Locate the cell with the specified text and output its (X, Y) center coordinate. 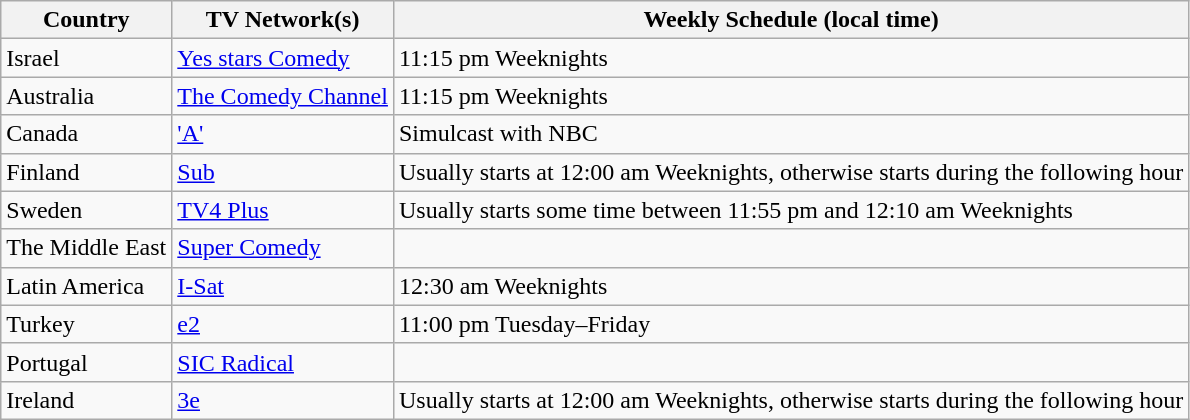
Yes stars Comedy (283, 58)
Turkey (86, 324)
12:30 am Weeknights (790, 286)
The Comedy Channel (283, 96)
'A' (283, 134)
TV Network(s) (283, 20)
Sweden (86, 210)
The Middle East (86, 248)
TV4 Plus (283, 210)
Finland (86, 172)
Weekly Schedule (local time) (790, 20)
Super Comedy (283, 248)
e2 (283, 324)
Usually starts some time between 11:55 pm and 12:10 am Weeknights (790, 210)
Canada (86, 134)
Australia (86, 96)
Simulcast with NBC (790, 134)
I-Sat (283, 286)
Israel (86, 58)
Sub (283, 172)
Portugal (86, 362)
3e (283, 400)
Latin America (86, 286)
SIC Radical (283, 362)
Ireland (86, 400)
Country (86, 20)
11:00 pm Tuesday–Friday (790, 324)
